Capture the cell that displays the provided text and extract its (x, y) central coordinate. 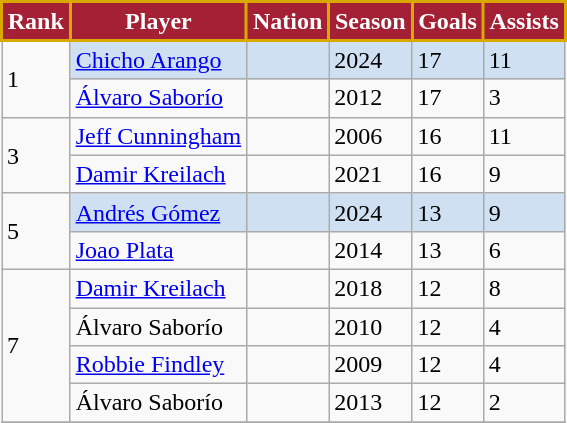
Goals (448, 21)
6 (524, 250)
2006 (370, 136)
2010 (370, 327)
Joao Plata (158, 250)
2013 (370, 403)
Chicho Arango (158, 60)
Robbie Findley (158, 365)
2014 (370, 250)
2012 (370, 98)
2 (524, 403)
Andrés Gómez (158, 212)
8 (524, 288)
Rank (36, 21)
7 (36, 345)
Nation (288, 21)
2009 (370, 365)
2021 (370, 174)
5 (36, 231)
2018 (370, 288)
1 (36, 78)
Player (158, 21)
Assists (524, 21)
Jeff Cunningham (158, 136)
Season (370, 21)
